Locate the cell with the specified text and output its (X, Y) center coordinate. 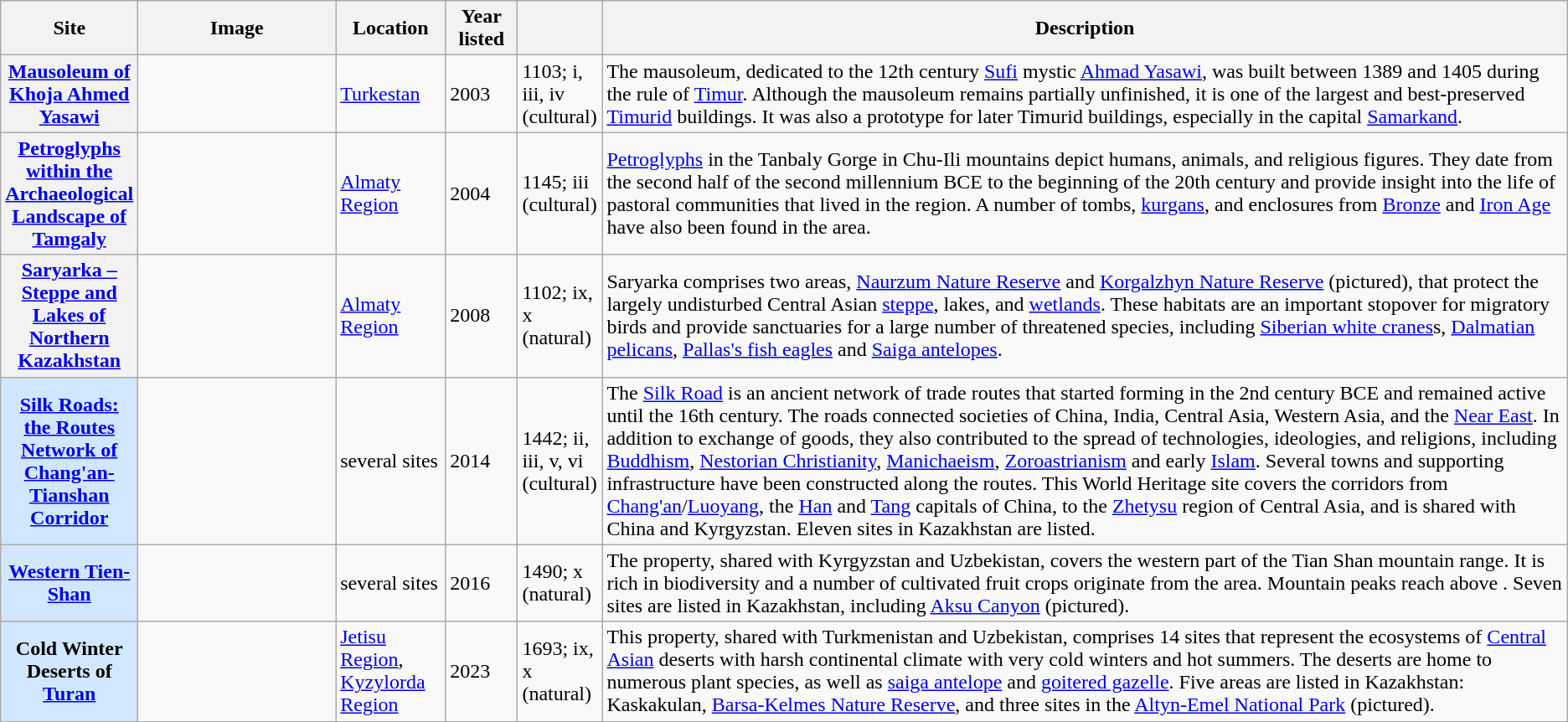
2016 (482, 583)
Western Tien-Shan (70, 583)
Location (390, 28)
1490; x (natural) (560, 583)
1442; ii, iii, v, vi (cultural) (560, 461)
2008 (482, 316)
2004 (482, 193)
Image (237, 28)
Mausoleum of Khoja Ahmed Yasawi (70, 94)
Site (70, 28)
Description (1085, 28)
Cold Winter Deserts of Turan (70, 672)
2014 (482, 461)
Turkestan (390, 94)
Jetisu Region, Kyzylorda Region (390, 672)
1102; ix, x (natural) (560, 316)
Saryarka – Steppe and Lakes of Northern Kazakhstan (70, 316)
2023 (482, 672)
1145; iii (cultural) (560, 193)
1693; ix, x (natural) (560, 672)
Year listed (482, 28)
1103; i, iii, iv (cultural) (560, 94)
2003 (482, 94)
Silk Roads: the Routes Network of Chang'an-Tianshan Corridor (70, 461)
Petroglyphs within the Archaeological Landscape of Tamgaly (70, 193)
